Provide the [x, y] coordinate of the cell's center where the given text is located.  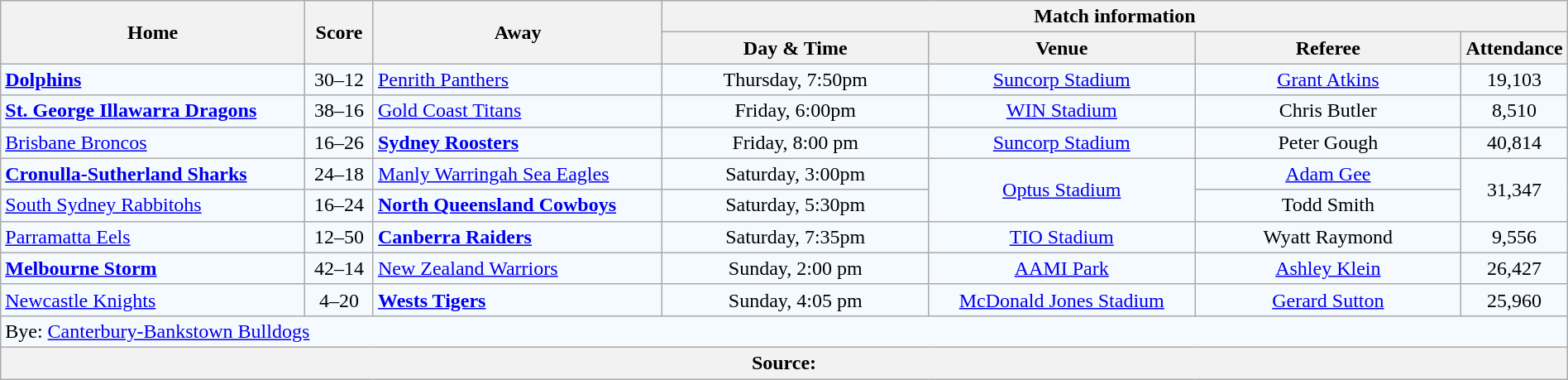
Wests Tigers [518, 300]
Home [153, 32]
Optus Stadium [1062, 190]
Wyatt Raymond [1328, 237]
Adam Gee [1328, 174]
Sunday, 4:05 pm [796, 300]
Friday, 6:00pm [796, 111]
North Queensland Cowboys [518, 205]
Friday, 8:00 pm [796, 142]
Ashley Klein [1328, 268]
Saturday, 7:35pm [796, 237]
12–50 [339, 237]
25,960 [1514, 300]
TIO Stadium [1062, 237]
Gerard Sutton [1328, 300]
WIN Stadium [1062, 111]
St. George Illawarra Dragons [153, 111]
8,510 [1514, 111]
South Sydney Rabbitohs [153, 205]
Melbourne Storm [153, 268]
Thursday, 7:50pm [796, 79]
42–14 [339, 268]
Brisbane Broncos [153, 142]
Dolphins [153, 79]
Saturday, 3:00pm [796, 174]
Grant Atkins [1328, 79]
4–20 [339, 300]
Sydney Roosters [518, 142]
16–26 [339, 142]
30–12 [339, 79]
Chris Butler [1328, 111]
Parramatta Eels [153, 237]
Away [518, 32]
New Zealand Warriors [518, 268]
Sunday, 2:00 pm [796, 268]
Canberra Raiders [518, 237]
Manly Warringah Sea Eagles [518, 174]
40,814 [1514, 142]
Saturday, 5:30pm [796, 205]
AAMI Park [1062, 268]
24–18 [339, 174]
Newcastle Knights [153, 300]
16–24 [339, 205]
31,347 [1514, 190]
Todd Smith [1328, 205]
Source: [784, 363]
Match information [1115, 17]
Venue [1062, 48]
Peter Gough [1328, 142]
Gold Coast Titans [518, 111]
9,556 [1514, 237]
Score [339, 32]
Attendance [1514, 48]
38–16 [339, 111]
Referee [1328, 48]
Bye: Canterbury-Bankstown Bulldogs [784, 331]
Cronulla-Sutherland Sharks [153, 174]
19,103 [1514, 79]
Penrith Panthers [518, 79]
McDonald Jones Stadium [1062, 300]
26,427 [1514, 268]
Day & Time [796, 48]
